Search for the cell housing the specified text and yield its [x, y] center coordinate. 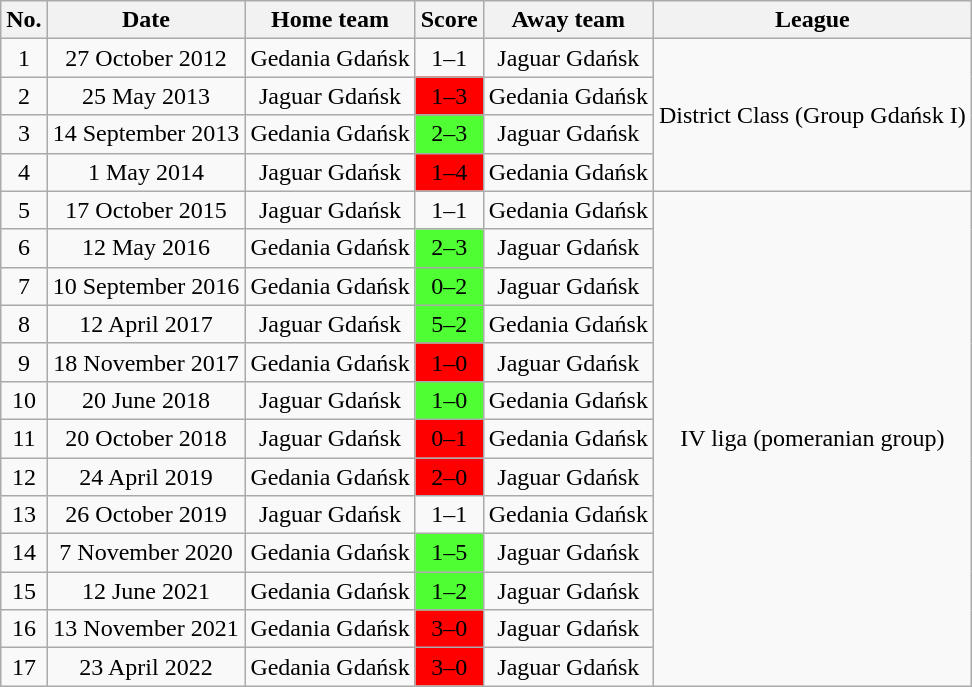
3 [24, 134]
14 [24, 553]
11 [24, 438]
12 April 2017 [146, 324]
13 November 2021 [146, 629]
2–0 [449, 477]
26 October 2019 [146, 515]
10 [24, 400]
1 [24, 58]
9 [24, 362]
Home team [330, 20]
7 [24, 286]
12 [24, 477]
12 May 2016 [146, 248]
5–2 [449, 324]
1 May 2014 [146, 172]
16 [24, 629]
0–1 [449, 438]
1–2 [449, 591]
25 May 2013 [146, 96]
23 April 2022 [146, 667]
No. [24, 20]
13 [24, 515]
17 [24, 667]
Away team [568, 20]
7 November 2020 [146, 553]
League [812, 20]
1–5 [449, 553]
18 November 2017 [146, 362]
District Class (Group Gdańsk I) [812, 115]
24 April 2019 [146, 477]
27 October 2012 [146, 58]
4 [24, 172]
6 [24, 248]
20 October 2018 [146, 438]
17 October 2015 [146, 210]
Score [449, 20]
20 June 2018 [146, 400]
1–4 [449, 172]
Date [146, 20]
0–2 [449, 286]
1–3 [449, 96]
2 [24, 96]
10 September 2016 [146, 286]
8 [24, 324]
14 September 2013 [146, 134]
15 [24, 591]
12 June 2021 [146, 591]
5 [24, 210]
IV liga (pomeranian group) [812, 438]
